Identify which cell holds the provided text, then report its [X, Y] central coordinate. 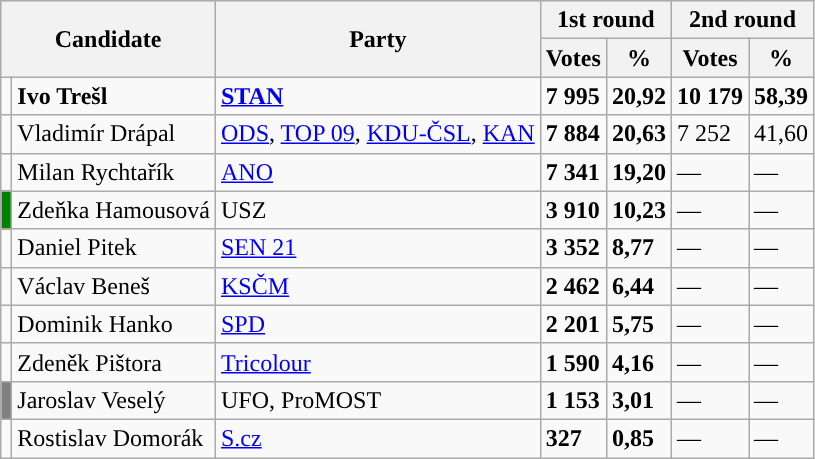
ANO [378, 172]
Tricolour [378, 362]
0,85 [638, 438]
7 341 [573, 172]
Vladimír Drápal [114, 134]
10,23 [638, 210]
41,60 [780, 134]
20,63 [638, 134]
Rostislav Domorák [114, 438]
20,92 [638, 96]
KSČM [378, 286]
1st round [606, 20]
2 201 [573, 324]
1 590 [573, 362]
7 252 [710, 134]
7 995 [573, 96]
Dominik Hanko [114, 324]
Party [378, 39]
3 910 [573, 210]
1 153 [573, 400]
4,16 [638, 362]
Zdeňka Hamousová [114, 210]
Zdeněk Pištora [114, 362]
2nd round [742, 20]
Václav Beneš [114, 286]
Ivo Trešl [114, 96]
3,01 [638, 400]
19,20 [638, 172]
7 884 [573, 134]
S.cz [378, 438]
5,75 [638, 324]
2 462 [573, 286]
UFO, ProMOST [378, 400]
Candidate [108, 39]
8,77 [638, 248]
SEN 21 [378, 248]
10 179 [710, 96]
58,39 [780, 96]
3 352 [573, 248]
STAN [378, 96]
Jaroslav Veselý [114, 400]
327 [573, 438]
Daniel Pitek [114, 248]
6,44 [638, 286]
ODS, TOP 09, KDU-ČSL, KAN [378, 134]
SPD [378, 324]
Milan Rychtařík [114, 172]
USZ [378, 210]
